Identify which cell holds the provided text, then report its [X, Y] central coordinate. 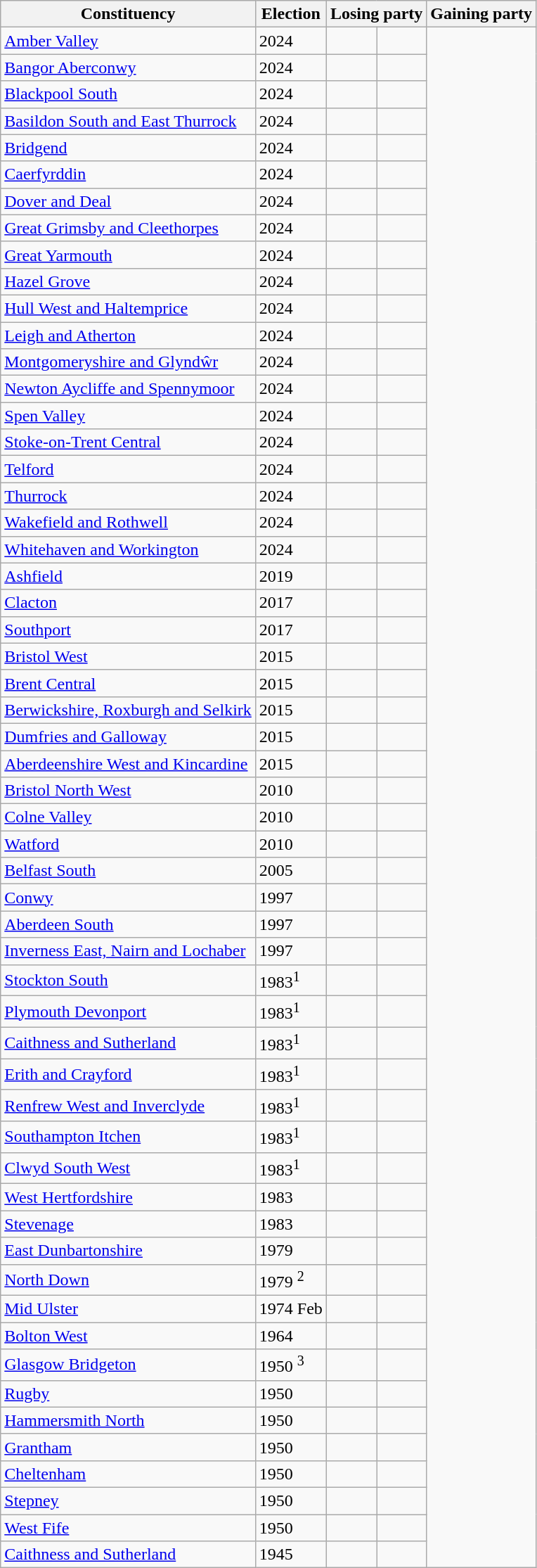
Southport [128, 630]
Renfrew West and Inverclyde [128, 1106]
Berwickshire, Roxburgh and Selkirk [128, 710]
Watford [128, 844]
Inverness East, Nairn and Lochaber [128, 951]
East Dunbartonshire [128, 1251]
Spen Valley [128, 416]
West Hertfordshire [128, 1197]
Brent Central [128, 683]
Montgomeryshire and Glyndŵr [128, 362]
Stoke-on-Trent Central [128, 442]
Leigh and Atherton [128, 336]
Cheltenham [128, 1474]
Bolton West [128, 1336]
Amber Valley [128, 41]
Telford [128, 469]
Bristol West [128, 656]
1979 2 [291, 1280]
Bridgend [128, 148]
Newton Aycliffe and Spennymoor [128, 389]
Election [291, 14]
Hazel Grove [128, 281]
Aberdeen South [128, 924]
Hammersmith North [128, 1420]
Ashfield [128, 576]
Wakefield and Rothwell [128, 523]
Rugby [128, 1394]
Great Grimsby and Cleethorpes [128, 228]
Dumfries and Galloway [128, 737]
Basildon South and East Thurrock [128, 121]
Colne Valley [128, 817]
Clacton [128, 603]
Mid Ulster [128, 1309]
2019 [291, 576]
Thurrock [128, 496]
Great Yarmouth [128, 255]
1964 [291, 1336]
Stepney [128, 1501]
1950 3 [291, 1365]
Dover and Deal [128, 201]
Blackpool South [128, 94]
Conwy [128, 898]
1974 Feb [291, 1309]
Aberdeenshire West and Kincardine [128, 763]
Southampton Itchen [128, 1137]
Whitehaven and Workington [128, 549]
Bangor Aberconwy [128, 68]
Stockton South [128, 981]
Belfast South [128, 871]
Gaining party [481, 14]
1979 [291, 1251]
Hull West and Haltemprice [128, 308]
Losing party [376, 14]
2005 [291, 871]
1945 [291, 1555]
Constituency [128, 14]
Caerfyrddin [128, 174]
West Fife [128, 1528]
Grantham [128, 1447]
Glasgow Bridgeton [128, 1365]
North Down [128, 1280]
Stevenage [128, 1224]
Plymouth Devonport [128, 1012]
Bristol North West [128, 791]
Erith and Crayford [128, 1075]
Clwyd South West [128, 1168]
